Scan for the cell matching the given text and deliver its [X, Y] coordinate at center. 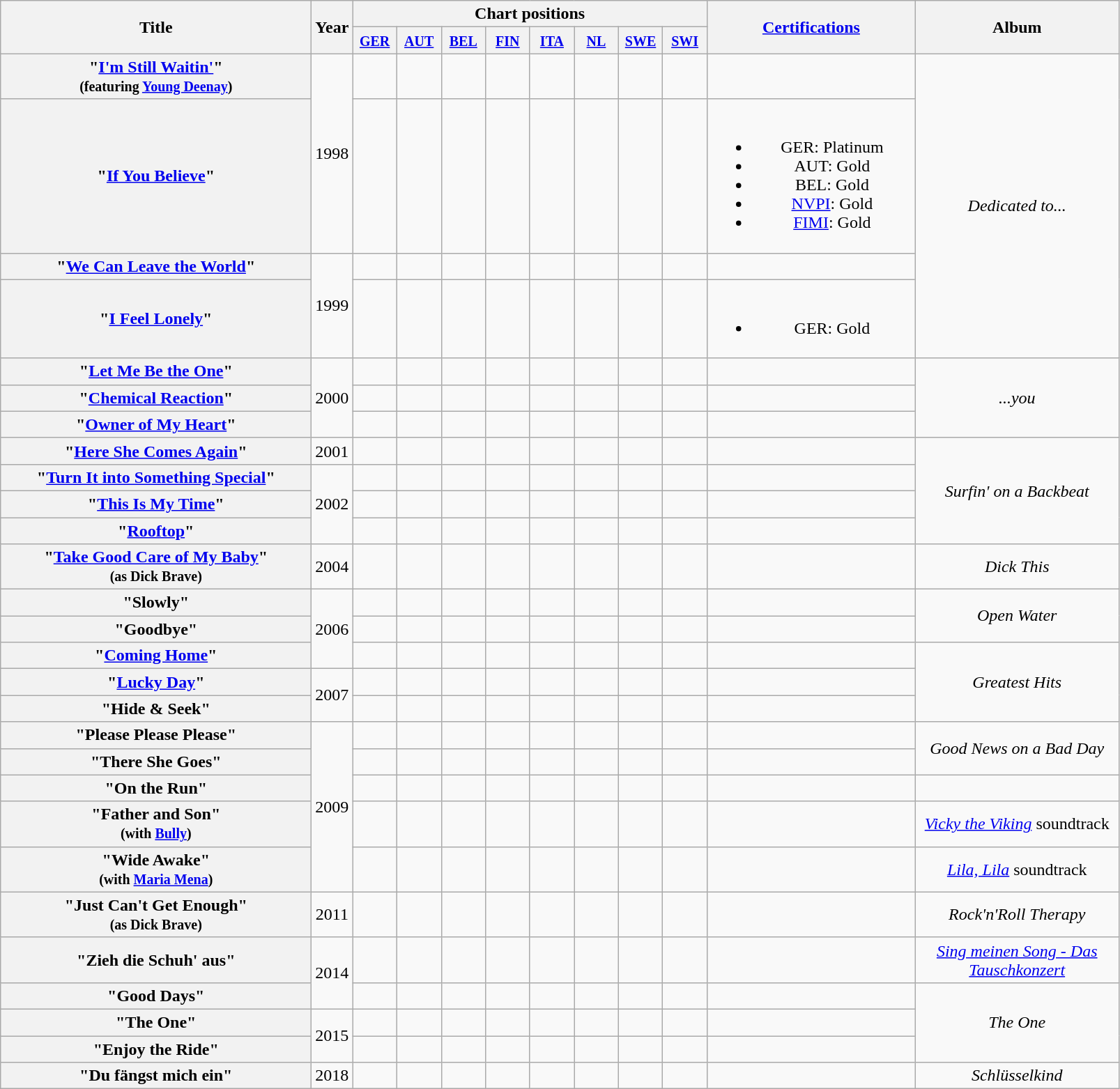
2002 [332, 504]
2014 [332, 973]
"Father and Son"(with Bully) [156, 824]
"This Is My Time" [156, 504]
"Please Please Please" [156, 735]
Surfin' on a Backbeat [1017, 491]
"Hide & Seek" [156, 709]
"Du fängst mich ein" [156, 1076]
"Just Can't Get Enough"(as Dick Brave) [156, 914]
1998 [332, 153]
Dedicated to... [1017, 206]
"Take Good Care of My Baby"(as Dick Brave) [156, 567]
"On the Run" [156, 788]
Greatest Hits [1017, 682]
"The One" [156, 1022]
ITA [552, 40]
FIN [508, 40]
Title [156, 27]
"Turn It into Something Special" [156, 477]
2011 [332, 914]
1999 [332, 305]
"I'm Still Waitin'"(featuring Young Deenay) [156, 77]
Schlüsselkind [1017, 1076]
"Good Days" [156, 996]
2018 [332, 1076]
Vicky the Viking soundtrack [1017, 824]
"Rooftop" [156, 530]
2015 [332, 1035]
GER: Gold [811, 319]
Dick This [1017, 567]
"Here She Comes Again" [156, 451]
2006 [332, 629]
"If You Believe" [156, 176]
2004 [332, 567]
Album [1017, 27]
2007 [332, 695]
2009 [332, 807]
SWI [685, 40]
Sing meinen Song - Das Tauschkonzert [1017, 960]
The One [1017, 1022]
"Wide Awake"(with Maria Mena) [156, 870]
2000 [332, 398]
Certifications [811, 27]
"Owner of My Heart" [156, 424]
"We Can Leave the World" [156, 266]
"Zieh die Schuh' aus" [156, 960]
Lila, Lila soundtrack [1017, 870]
"Coming Home" [156, 656]
Good News on a Bad Day [1017, 748]
Open Water [1017, 616]
BEL [463, 40]
NL [597, 40]
"There She Goes" [156, 762]
2001 [332, 451]
Rock'n'Roll Therapy [1017, 914]
SWE [640, 40]
GER [375, 40]
"Enjoy the Ride" [156, 1049]
...you [1017, 398]
"Chemical Reaction" [156, 398]
"Lucky Day" [156, 682]
"Goodbye" [156, 629]
Year [332, 27]
"Let Me Be the One" [156, 371]
"I Feel Lonely" [156, 319]
GER: PlatinumAUT: GoldBEL: GoldNVPI: GoldFIMI: Gold [811, 176]
"Slowly" [156, 603]
Chart positions [530, 14]
AUT [419, 40]
